Provide the [X, Y] coordinate of the cell's center where the given text is located.  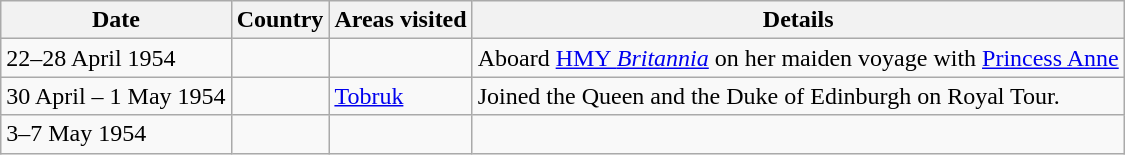
Joined the Queen and the Duke of Edinburgh on Royal Tour. [798, 96]
22–28 April 1954 [116, 58]
3–7 May 1954 [116, 134]
Aboard HMY Britannia on her maiden voyage with Princess Anne [798, 58]
Details [798, 20]
Country [280, 20]
Areas visited [400, 20]
Date [116, 20]
30 April – 1 May 1954 [116, 96]
Tobruk [400, 96]
